From the cell containing the given text, extract its center point as [x, y] coordinate. 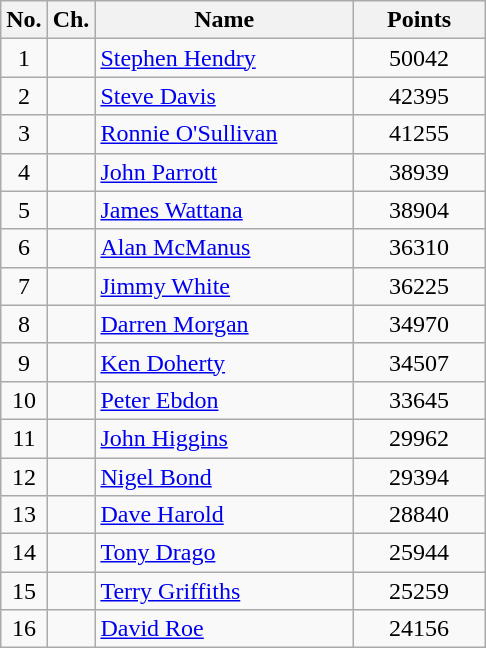
24156 [418, 629]
8 [24, 324]
14 [24, 553]
Nigel Bond [224, 477]
Ch. [71, 20]
41255 [418, 134]
34507 [418, 362]
50042 [418, 58]
16 [24, 629]
John Parrott [224, 172]
James Wattana [224, 210]
12 [24, 477]
28840 [418, 515]
Terry Griffiths [224, 591]
25944 [418, 553]
Steve Davis [224, 96]
Stephen Hendry [224, 58]
Dave Harold [224, 515]
5 [24, 210]
Jimmy White [224, 286]
10 [24, 400]
33645 [418, 400]
1 [24, 58]
11 [24, 438]
Tony Drago [224, 553]
Ronnie O'Sullivan [224, 134]
No. [24, 20]
Ken Doherty [224, 362]
29962 [418, 438]
34970 [418, 324]
36225 [418, 286]
Name [224, 20]
7 [24, 286]
Alan McManus [224, 248]
3 [24, 134]
Peter Ebdon [224, 400]
42395 [418, 96]
13 [24, 515]
15 [24, 591]
4 [24, 172]
John Higgins [224, 438]
Points [418, 20]
Darren Morgan [224, 324]
David Roe [224, 629]
2 [24, 96]
9 [24, 362]
38939 [418, 172]
36310 [418, 248]
38904 [418, 210]
29394 [418, 477]
6 [24, 248]
25259 [418, 591]
